Capture the cell that displays the provided text and extract its [x, y] central coordinate. 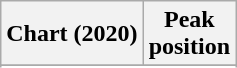
Chart (2020) [72, 34]
Peakposition [189, 34]
